Return [x, y] of the center of cell containing provided text 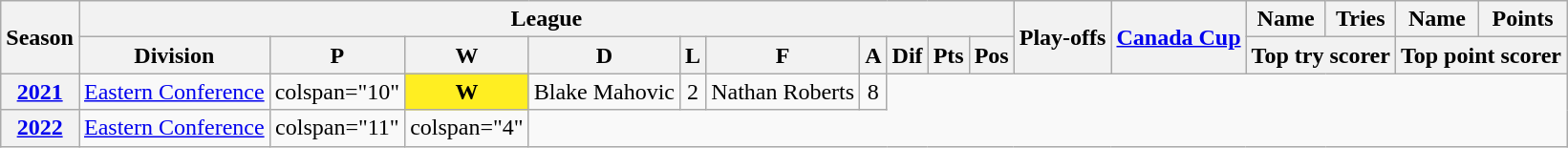
Dif [908, 55]
Tries [1361, 19]
2 [694, 92]
D [604, 55]
Pos [992, 55]
colspan="10" [337, 92]
2021 [40, 92]
Division [174, 55]
colspan="4" [467, 128]
Points [1523, 19]
Blake Mahovic [604, 92]
Top try scorer [1321, 55]
Canada Cup [1179, 37]
Play-offs [1063, 37]
P [337, 55]
A [873, 55]
League [547, 19]
L [694, 55]
Season [40, 37]
Nathan Roberts [784, 92]
Pts [948, 55]
2022 [40, 128]
F [784, 55]
8 [873, 92]
colspan="11" [337, 128]
Top point scorer [1481, 55]
